From the cell containing the given text, extract its center point as [x, y] coordinate. 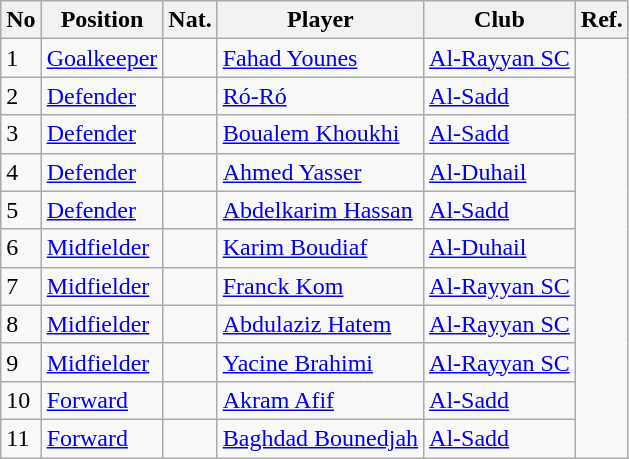
Abdulaziz Hatem [320, 324]
Goalkeeper [102, 58]
3 [21, 134]
11 [21, 438]
9 [21, 362]
No [21, 20]
Ref. [602, 20]
Akram Afif [320, 400]
5 [21, 210]
Fahad Younes [320, 58]
Position [102, 20]
7 [21, 286]
6 [21, 248]
Club [500, 20]
Nat. [190, 20]
4 [21, 172]
8 [21, 324]
1 [21, 58]
Player [320, 20]
Karim Boudiaf [320, 248]
2 [21, 96]
Boualem Khoukhi [320, 134]
Abdelkarim Hassan [320, 210]
Ahmed Yasser [320, 172]
Franck Kom [320, 286]
Ró-Ró [320, 96]
Yacine Brahimi [320, 362]
10 [21, 400]
Baghdad Bounedjah [320, 438]
